Scan for the cell matching the given text and deliver its [x, y] coordinate at center. 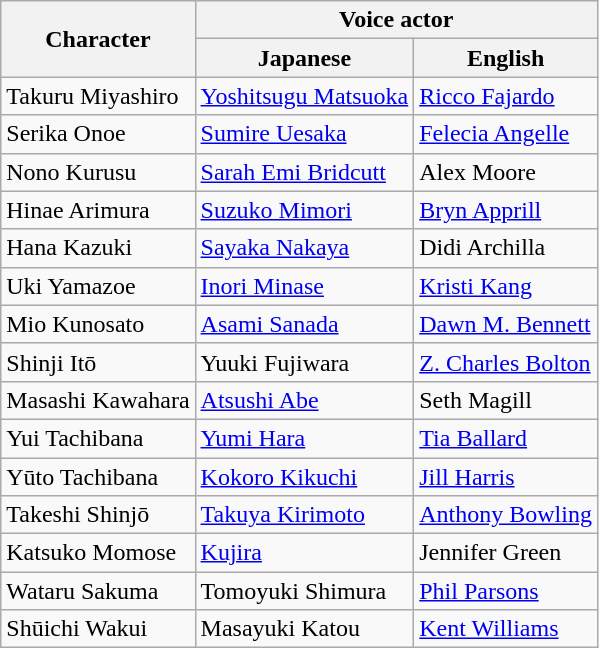
Seth Magill [506, 400]
Kent Williams [506, 629]
Felecia Angelle [506, 134]
English [506, 58]
Hinae Arimura [98, 210]
Phil Parsons [506, 591]
Takeshi Shinjō [98, 515]
Didi Archilla [506, 248]
Bryn Apprill [506, 210]
Ricco Fajardo [506, 96]
Character [98, 39]
Shūichi Wakui [98, 629]
Dawn M. Bennett [506, 324]
Z. Charles Bolton [506, 362]
Kokoro Kikuchi [304, 477]
Yuuki Fujiwara [304, 362]
Shinji Itō [98, 362]
Nono Kurusu [98, 172]
Takuya Kirimoto [304, 515]
Tomoyuki Shimura [304, 591]
Wataru Sakuma [98, 591]
Inori Minase [304, 286]
Yumi Hara [304, 438]
Atsushi Abe [304, 400]
Jennifer Green [506, 553]
Asami Sanada [304, 324]
Kristi Kang [506, 286]
Katsuko Momose [98, 553]
Yui Tachibana [98, 438]
Serika Onoe [98, 134]
Alex Moore [506, 172]
Sarah Emi Bridcutt [304, 172]
Suzuko Mimori [304, 210]
Yūto Tachibana [98, 477]
Uki Yamazoe [98, 286]
Jill Harris [506, 477]
Masashi Kawahara [98, 400]
Yoshitsugu Matsuoka [304, 96]
Japanese [304, 58]
Masayuki Katou [304, 629]
Hana Kazuki [98, 248]
Takuru Miyashiro [98, 96]
Kujira [304, 553]
Tia Ballard [506, 438]
Sayaka Nakaya [304, 248]
Anthony Bowling [506, 515]
Voice actor [396, 20]
Sumire Uesaka [304, 134]
Mio Kunosato [98, 324]
